Capture the cell that displays the provided text and extract its [x, y] central coordinate. 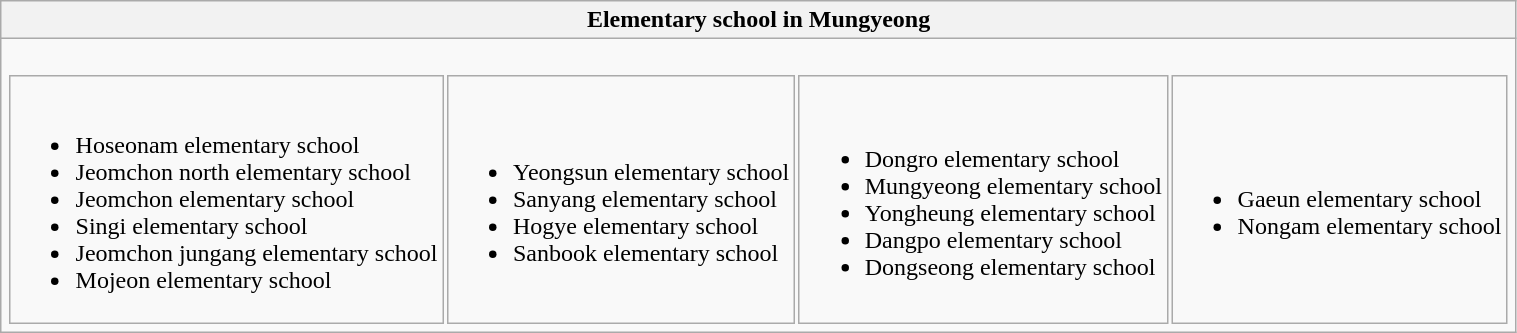
Gaeun elementary schoolNongam elementary school [1339, 199]
Dongro elementary schoolMungyeong elementary schoolYongheung elementary schoolDangpo elementary schoolDongseong elementary school [983, 199]
Elementary school in Mungyeong [759, 20]
Yeongsun elementary schoolSanyang elementary schoolHogye elementary schoolSanbook elementary school [622, 199]
